Scan for the cell matching the given text and deliver its (x, y) coordinate at center. 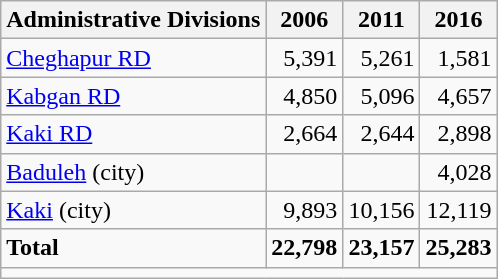
9,893 (304, 210)
2016 (458, 20)
4,657 (458, 96)
Kaki (city) (134, 210)
Kabgan RD (134, 96)
22,798 (304, 248)
1,581 (458, 58)
Total (134, 248)
5,096 (382, 96)
Baduleh (city) (134, 172)
Kaki RD (134, 134)
25,283 (458, 248)
5,391 (304, 58)
4,028 (458, 172)
2006 (304, 20)
2,644 (382, 134)
2,664 (304, 134)
Cheghapur RD (134, 58)
4,850 (304, 96)
5,261 (382, 58)
2,898 (458, 134)
12,119 (458, 210)
23,157 (382, 248)
2011 (382, 20)
10,156 (382, 210)
Administrative Divisions (134, 20)
